Output the [x, y] coordinate of the center of the cell containing the given text.  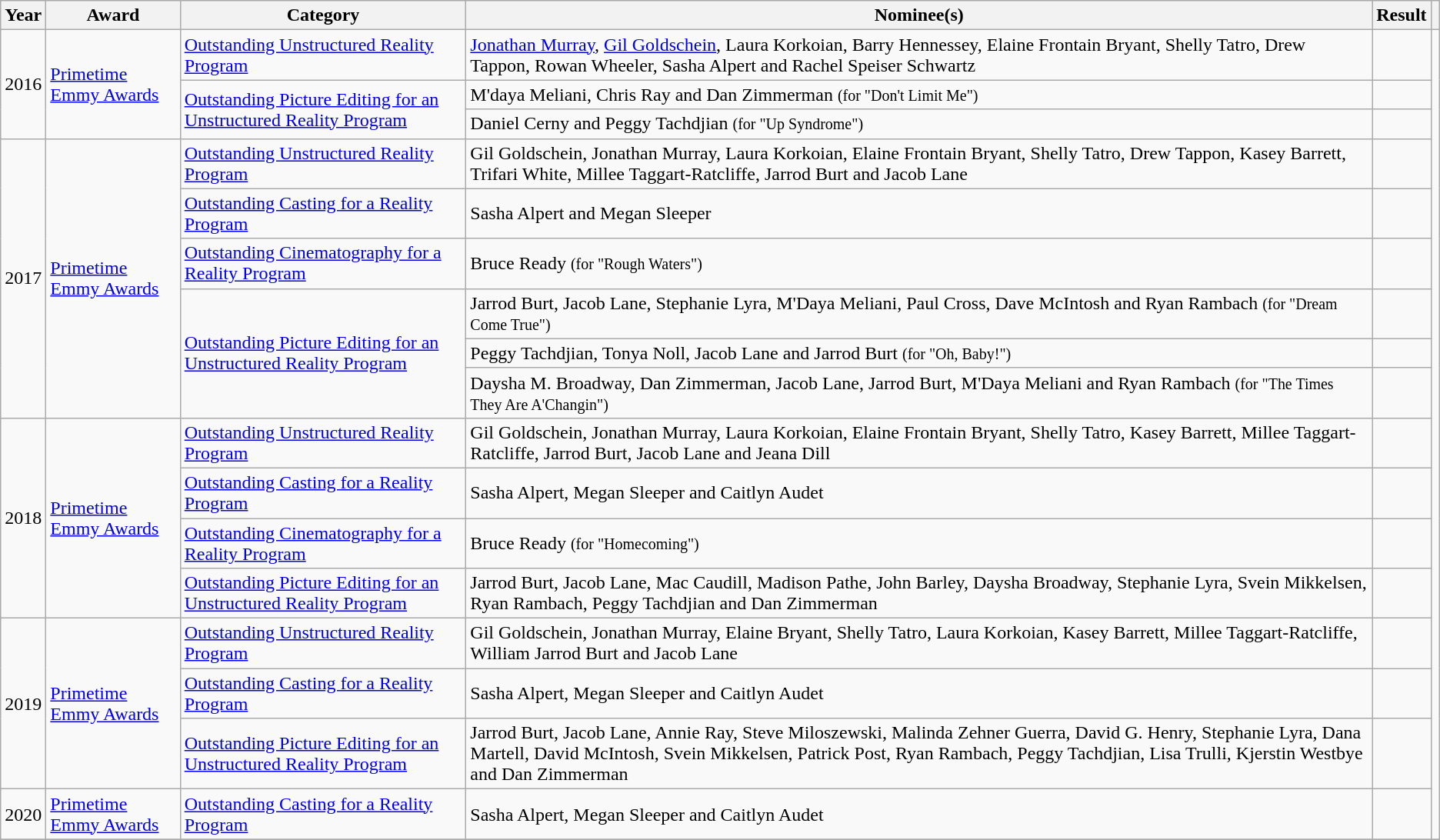
Bruce Ready (for "Homecoming") [919, 543]
Award [113, 15]
Daysha M. Broadway, Dan Zimmerman, Jacob Lane, Jarrod Burt, M'Daya Meliani and Ryan Rambach (for "The Times They Are A'Changin") [919, 392]
M'daya Meliani, Chris Ray and Dan Zimmerman (for "Don't Limit Me") [919, 95]
Year [23, 15]
Category [323, 15]
Peggy Tachdjian, Tonya Noll, Jacob Lane and Jarrod Burt (for "Oh, Baby!") [919, 353]
Jarrod Burt, Jacob Lane, Stephanie Lyra, M'Daya Meliani, Paul Cross, Dave McIntosh and Ryan Rambach (for "Dream Come True") [919, 314]
2019 [23, 704]
2018 [23, 518]
2017 [23, 278]
Sasha Alpert and Megan Sleeper [919, 214]
Result [1402, 15]
2016 [23, 85]
Bruce Ready (for "Rough Waters") [919, 263]
2020 [23, 814]
Nominee(s) [919, 15]
Daniel Cerny and Peggy Tachdjian (for "Up Syndrome") [919, 124]
